Locate the cell with the specified text and output its [x, y] center coordinate. 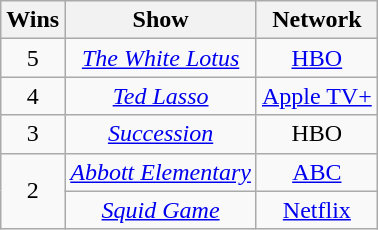
Apple TV+ [316, 96]
Abbott Elementary [161, 172]
5 [33, 58]
2 [33, 191]
3 [33, 134]
4 [33, 96]
Netflix [316, 210]
Succession [161, 134]
ABC [316, 172]
Wins [33, 20]
Ted Lasso [161, 96]
Squid Game [161, 210]
The White Lotus [161, 58]
Show [161, 20]
Network [316, 20]
